Find where the given text appears and provide that cell's center as (X, Y) coordinate. 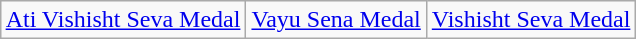
Vishisht Seva Medal (531, 20)
Ati Vishisht Seva Medal (123, 20)
Vayu Sena Medal (336, 20)
